Search for the cell housing the specified text and yield its (X, Y) center coordinate. 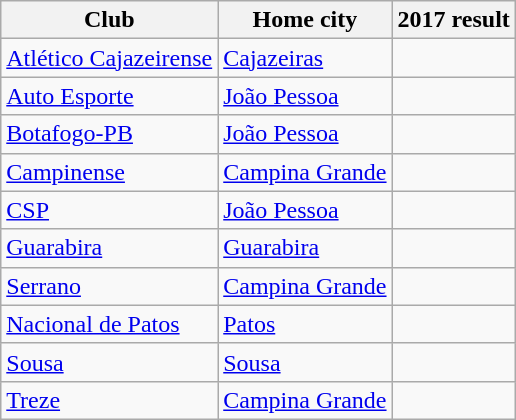
CSP (110, 210)
Club (110, 20)
Nacional de Patos (110, 324)
Botafogo-PB (110, 134)
Serrano (110, 286)
Atlético Cajazeirense (110, 58)
Home city (305, 20)
Cajazeiras (305, 58)
Treze (110, 400)
2017 result (454, 20)
Patos (305, 324)
Auto Esporte (110, 96)
Campinense (110, 172)
